Extract the [x, y] coordinate from the center of the cell holding the provided text.  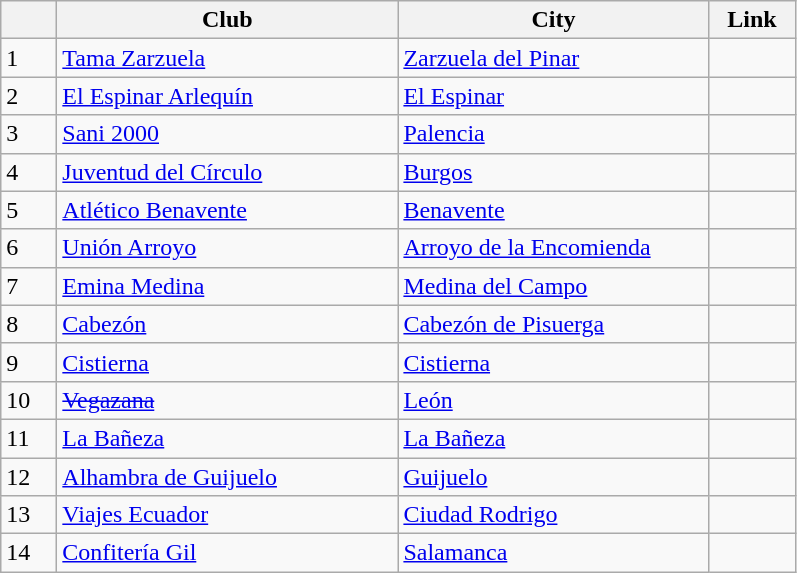
Club [228, 20]
Alhambra de Guijuelo [228, 477]
Emina Medina [228, 286]
Sani 2000 [228, 134]
Unión Arroyo [228, 248]
Link [752, 20]
2 [29, 96]
City [554, 20]
7 [29, 286]
1 [29, 58]
Salamanca [554, 553]
Palencia [554, 134]
Burgos [554, 172]
9 [29, 362]
El Espinar [554, 96]
León [554, 400]
10 [29, 400]
Confitería Gil [228, 553]
El Espinar Arlequín [228, 96]
4 [29, 172]
Juventud del Círculo [228, 172]
Cabezón [228, 324]
3 [29, 134]
Benavente [554, 210]
Ciudad Rodrigo [554, 515]
Guijuelo [554, 477]
Zarzuela del Pinar [554, 58]
Arroyo de la Encomienda [554, 248]
13 [29, 515]
Medina del Campo [554, 286]
5 [29, 210]
11 [29, 438]
Tama Zarzuela [228, 58]
Vegazana [228, 400]
12 [29, 477]
Viajes Ecuador [228, 515]
14 [29, 553]
Cabezón de Pisuerga [554, 324]
Atlético Benavente [228, 210]
6 [29, 248]
8 [29, 324]
